Return [X, Y] of the center of cell containing provided text 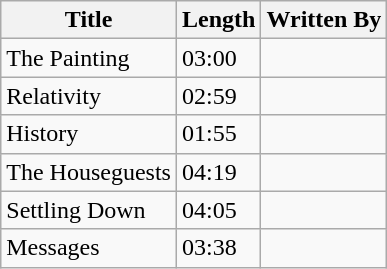
The Painting [89, 58]
Written By [324, 20]
History [89, 134]
Relativity [89, 96]
03:00 [218, 58]
Messages [89, 248]
04:19 [218, 172]
The Houseguests [89, 172]
01:55 [218, 134]
Title [89, 20]
03:38 [218, 248]
04:05 [218, 210]
02:59 [218, 96]
Settling Down [89, 210]
Length [218, 20]
